For the text-containing cell, return its midpoint in [x, y] coordinate format. 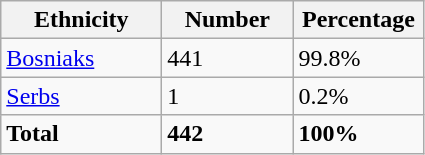
Total [82, 134]
Bosniaks [82, 58]
0.2% [358, 96]
441 [228, 58]
Number [228, 20]
Serbs [82, 96]
99.8% [358, 58]
1 [228, 96]
Ethnicity [82, 20]
442 [228, 134]
100% [358, 134]
Percentage [358, 20]
